Determine the [X, Y] coordinate at the center of the cell enclosing the given text.  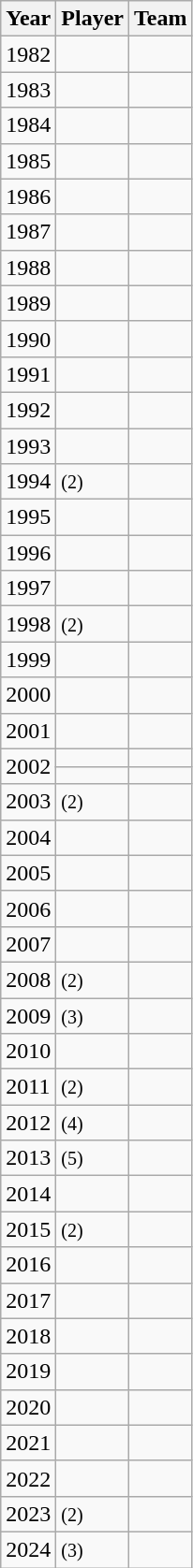
2007 [28, 944]
2018 [28, 1336]
1989 [28, 303]
1993 [28, 446]
1991 [28, 374]
2001 [28, 731]
2000 [28, 695]
(5) [93, 1158]
2010 [28, 1052]
1994 [28, 482]
2022 [28, 1478]
2002 [28, 766]
2003 [28, 802]
2014 [28, 1194]
1983 [28, 90]
1987 [28, 232]
1995 [28, 517]
1998 [28, 624]
2015 [28, 1229]
2020 [28, 1407]
2023 [28, 1514]
2006 [28, 908]
2008 [28, 980]
2021 [28, 1443]
1999 [28, 660]
2019 [28, 1372]
2024 [28, 1549]
1986 [28, 196]
2004 [28, 837]
(4) [93, 1123]
Team [161, 19]
1992 [28, 410]
1996 [28, 553]
1985 [28, 161]
2005 [28, 873]
1984 [28, 125]
2009 [28, 1015]
Player [93, 19]
1990 [28, 339]
2017 [28, 1300]
1997 [28, 588]
2016 [28, 1265]
2012 [28, 1123]
1982 [28, 54]
Year [28, 19]
2011 [28, 1087]
1988 [28, 268]
2013 [28, 1158]
